Extract the (x, y) coordinate from the center of the cell holding the provided text.  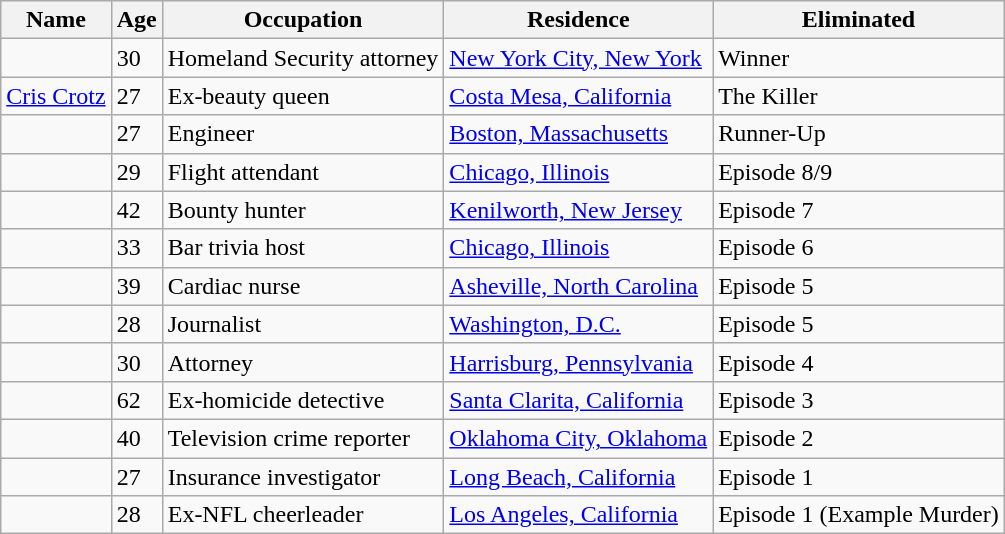
Long Beach, California (578, 477)
New York City, New York (578, 58)
Occupation (303, 20)
Washington, D.C. (578, 324)
Runner-Up (859, 134)
Age (136, 20)
Costa Mesa, California (578, 96)
39 (136, 286)
Name (56, 20)
Episode 7 (859, 210)
Television crime reporter (303, 438)
Episode 6 (859, 248)
33 (136, 248)
Episode 3 (859, 400)
Asheville, North Carolina (578, 286)
Ex-beauty queen (303, 96)
42 (136, 210)
Los Angeles, California (578, 515)
Bounty hunter (303, 210)
Engineer (303, 134)
Flight attendant (303, 172)
40 (136, 438)
29 (136, 172)
Episode 1 (Example Murder) (859, 515)
The Killer (859, 96)
62 (136, 400)
Episode 2 (859, 438)
Attorney (303, 362)
Boston, Massachusetts (578, 134)
Santa Clarita, California (578, 400)
Cris Crotz (56, 96)
Episode 4 (859, 362)
Episode 1 (859, 477)
Oklahoma City, Oklahoma (578, 438)
Kenilworth, New Jersey (578, 210)
Episode 8/9 (859, 172)
Journalist (303, 324)
Homeland Security attorney (303, 58)
Ex-NFL cheerleader (303, 515)
Harrisburg, Pennsylvania (578, 362)
Eliminated (859, 20)
Ex-homicide detective (303, 400)
Cardiac nurse (303, 286)
Winner (859, 58)
Residence (578, 20)
Bar trivia host (303, 248)
Insurance investigator (303, 477)
